From the cell containing the given text, extract its center point as [x, y] coordinate. 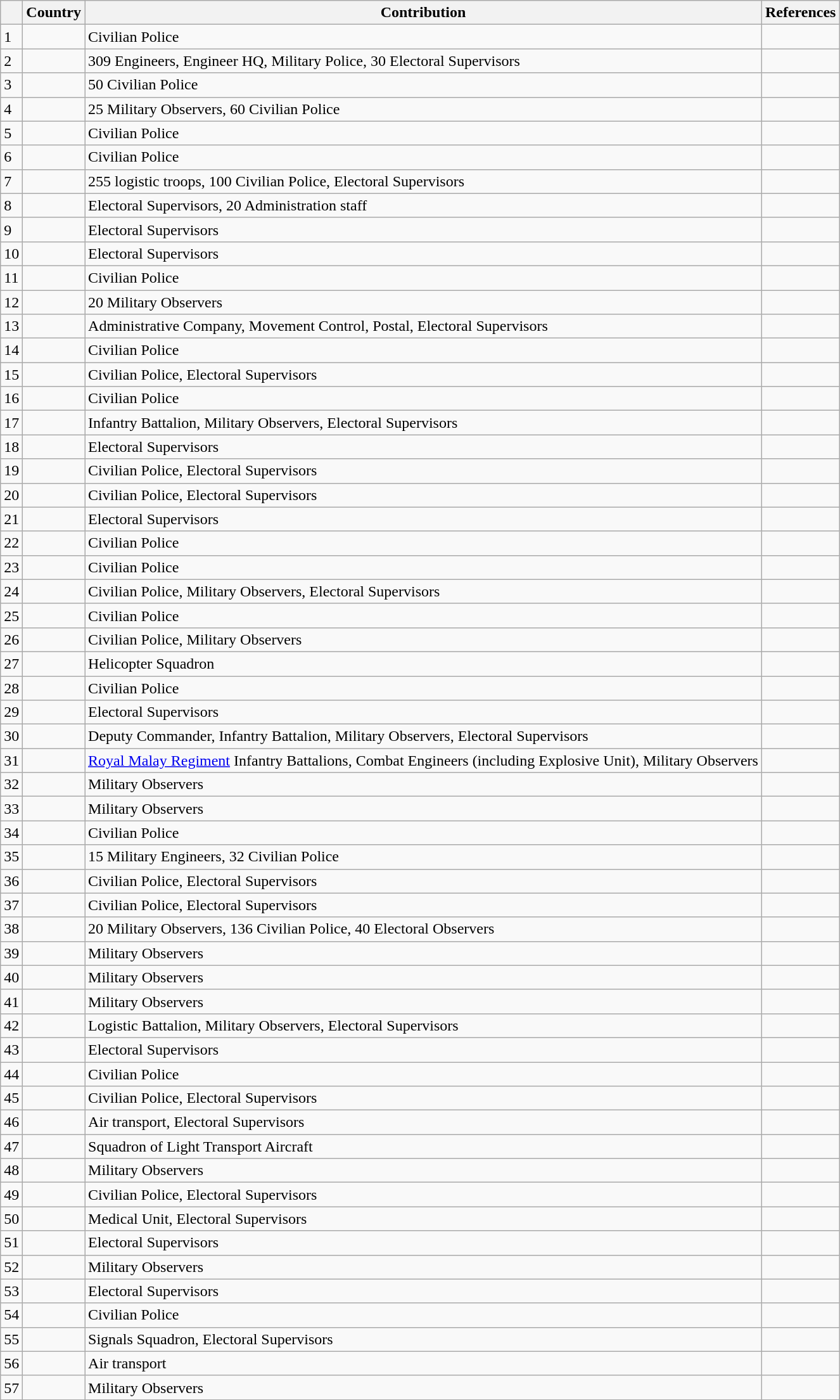
25 [11, 615]
34 [11, 833]
41 [11, 1001]
Contribution [423, 13]
17 [11, 423]
Administrative Company, Movement Control, Postal, Electoral Supervisors [423, 326]
49 [11, 1195]
6 [11, 157]
35 [11, 857]
50 [11, 1219]
Logistic Battalion, Military Observers, Electoral Supervisors [423, 1025]
55 [11, 1339]
Air transport [423, 1363]
24 [11, 591]
Deputy Commander, Infantry Battalion, Military Observers, Electoral Supervisors [423, 736]
26 [11, 639]
51 [11, 1243]
46 [11, 1122]
8 [11, 205]
19 [11, 471]
21 [11, 519]
36 [11, 881]
30 [11, 736]
Civilian Police, Military Observers [423, 639]
Helicopter Squadron [423, 664]
15 Military Engineers, 32 Civilian Police [423, 857]
7 [11, 181]
44 [11, 1074]
40 [11, 977]
20 [11, 495]
13 [11, 326]
43 [11, 1050]
52 [11, 1267]
56 [11, 1363]
Air transport, Electoral Supervisors [423, 1122]
309 Engineers, Engineer HQ, Military Police, 30 Electoral Supervisors [423, 61]
32 [11, 785]
9 [11, 229]
50 Civilian Police [423, 85]
5 [11, 133]
1 [11, 37]
References [801, 13]
Squadron of Light Transport Aircraft [423, 1146]
22 [11, 543]
25 Military Observers, 60 Civilian Police [423, 109]
Civilian Police, Military Observers, Electoral Supervisors [423, 591]
47 [11, 1146]
14 [11, 350]
Electoral Supervisors, 20 Administration staff [423, 205]
Infantry Battalion, Military Observers, Electoral Supervisors [423, 423]
29 [11, 712]
45 [11, 1098]
16 [11, 399]
54 [11, 1315]
31 [11, 761]
39 [11, 953]
53 [11, 1291]
28 [11, 688]
12 [11, 302]
Signals Squadron, Electoral Supervisors [423, 1339]
42 [11, 1025]
3 [11, 85]
33 [11, 809]
10 [11, 254]
27 [11, 664]
255 logistic troops, 100 Civilian Police, Electoral Supervisors [423, 181]
15 [11, 375]
Medical Unit, Electoral Supervisors [423, 1219]
18 [11, 447]
Royal Malay Regiment Infantry Battalions, Combat Engineers (including Explosive Unit), Military Observers [423, 761]
38 [11, 929]
2 [11, 61]
57 [11, 1387]
4 [11, 109]
Country [54, 13]
48 [11, 1171]
20 Military Observers, 136 Civilian Police, 40 Electoral Observers [423, 929]
37 [11, 905]
23 [11, 567]
20 Military Observers [423, 302]
11 [11, 278]
